Return the [X, Y] coordinate for the center point of the cell that contains the specified text.  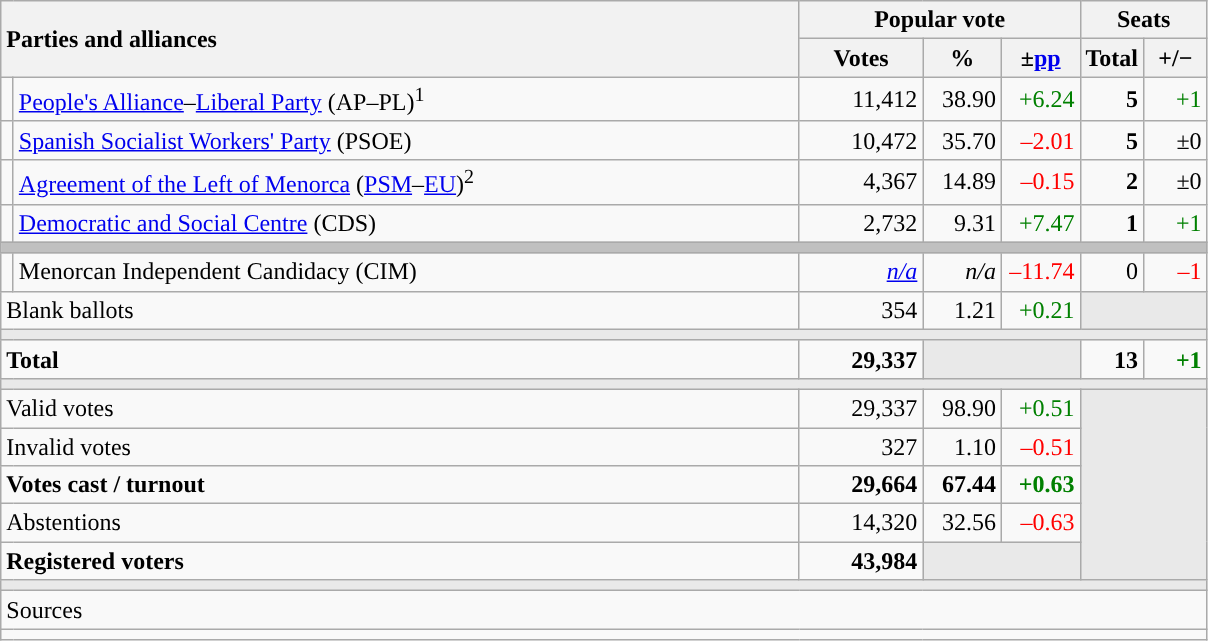
38.90 [962, 100]
% [962, 58]
354 [861, 310]
Agreement of the Left of Menorca (PSM–EU)2 [406, 182]
±pp [1040, 58]
+0.51 [1040, 408]
10,472 [861, 140]
9.31 [962, 223]
98.90 [962, 408]
Abstentions [400, 523]
35.70 [962, 140]
–1 [1176, 272]
–11.74 [1040, 272]
+7.47 [1040, 223]
+0.21 [1040, 310]
Sources [604, 610]
14.89 [962, 182]
13 [1112, 359]
Parties and alliances [400, 39]
–2.01 [1040, 140]
Democratic and Social Centre (CDS) [406, 223]
+/− [1176, 58]
67.44 [962, 485]
Valid votes [400, 408]
People's Alliance–Liberal Party (AP–PL)1 [406, 100]
4,367 [861, 182]
+6.24 [1040, 100]
Votes cast / turnout [400, 485]
+0.63 [1040, 485]
32.56 [962, 523]
29,664 [861, 485]
Seats [1144, 20]
Votes [861, 58]
Invalid votes [400, 447]
1.21 [962, 310]
–0.51 [1040, 447]
1 [1112, 223]
2,732 [861, 223]
–0.15 [1040, 182]
–0.63 [1040, 523]
43,984 [861, 561]
1.10 [962, 447]
Popular vote [940, 20]
Menorcan Independent Candidacy (CIM) [406, 272]
327 [861, 447]
Blank ballots [400, 310]
0 [1112, 272]
Registered voters [400, 561]
2 [1112, 182]
11,412 [861, 100]
14,320 [861, 523]
Spanish Socialist Workers' Party (PSOE) [406, 140]
